From the cell containing the given text, extract its center point as [x, y] coordinate. 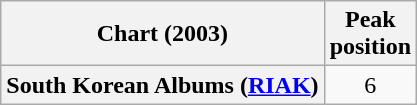
Chart (2003) [162, 34]
Peakposition [370, 34]
6 [370, 85]
South Korean Albums (RIAK) [162, 85]
